Provide the (x, y) coordinate of the cell's center where the given text is located.  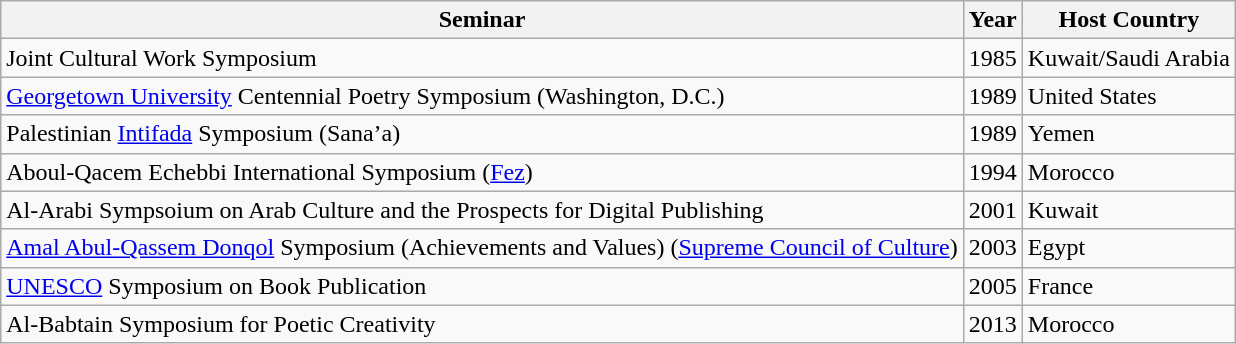
2013 (992, 324)
2001 (992, 210)
Palestinian Intifada Symposium (Sana’a) (482, 134)
Al-Arabi Sympsoium on Arab Culture and the Prospects for Digital Publishing (482, 210)
Joint Cultural Work Symposium (482, 58)
1985 (992, 58)
Aboul-Qacem Echebbi International Symposium (Fez) (482, 172)
Egypt (1128, 248)
Kuwait (1128, 210)
France (1128, 286)
Year (992, 20)
Seminar (482, 20)
UNESCO Symposium on Book Publication (482, 286)
Amal Abul-Qassem Donqol Symposium (Achievements and Values) (Supreme Council of Culture) (482, 248)
Kuwait/Saudi Arabia (1128, 58)
Yemen (1128, 134)
Al-Babtain Symposium for Poetic Creativity (482, 324)
Host Country (1128, 20)
2005 (992, 286)
2003 (992, 248)
United States (1128, 96)
1994 (992, 172)
Georgetown University Centennial Poetry Symposium (Washington, D.C.) (482, 96)
